Find where the given text appears and provide that cell's center as [x, y] coordinate. 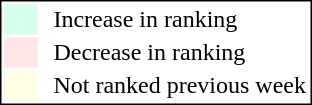
Increase in ranking [180, 19]
Not ranked previous week [180, 85]
Decrease in ranking [180, 53]
